Return the (X, Y) coordinate for the center point of the cell that contains the specified text.  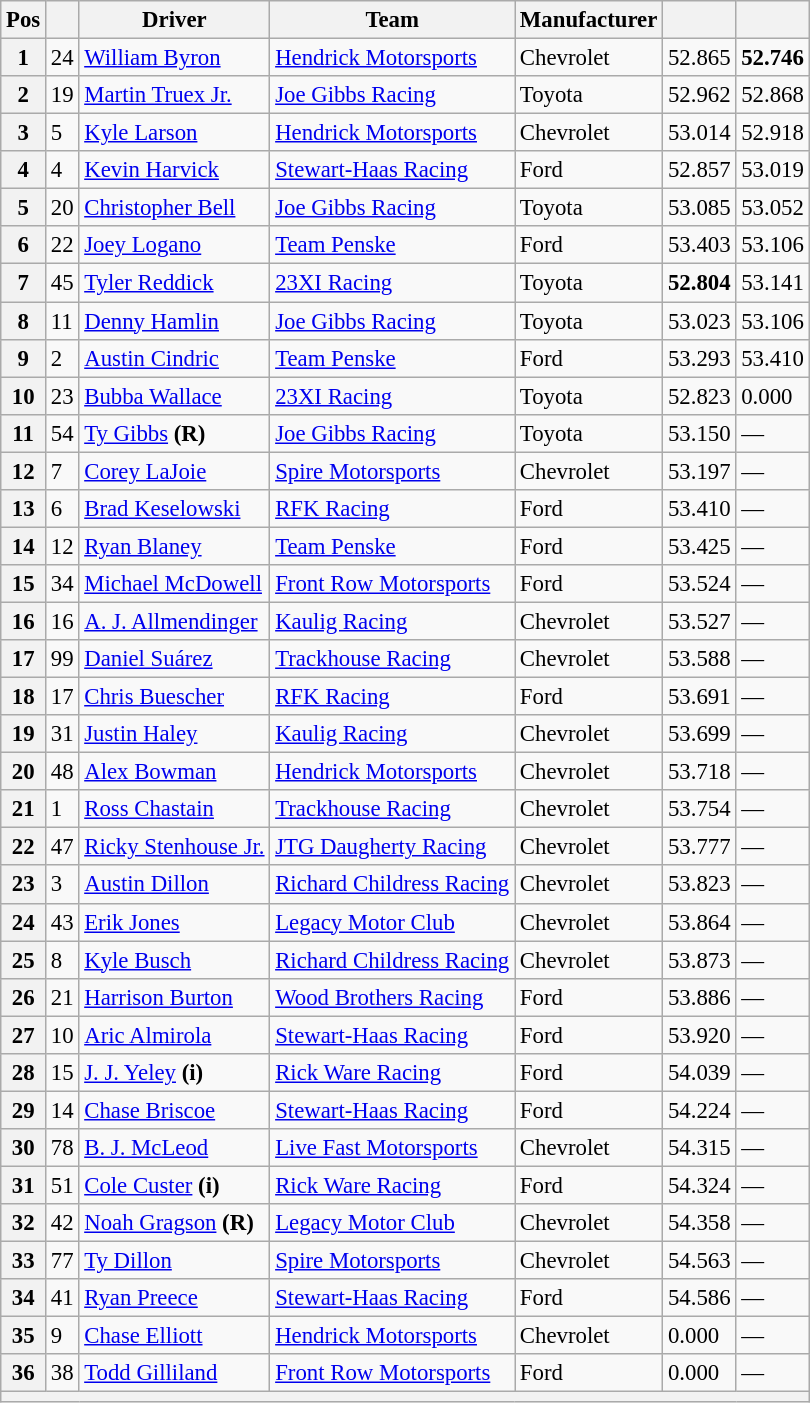
53.754 (700, 809)
Ty Gibbs (R) (174, 433)
Ty Dillon (174, 1261)
53.293 (700, 358)
28 (24, 1073)
Brad Keselowski (174, 509)
Kyle Larson (174, 133)
Alex Bowman (174, 772)
47 (62, 847)
52.804 (700, 283)
Erik Jones (174, 922)
Kevin Harvick (174, 170)
A. J. Allmendinger (174, 621)
53.524 (700, 584)
Team (392, 20)
54.586 (700, 1298)
Denny Hamlin (174, 321)
54.315 (700, 1148)
54.224 (700, 1110)
Ryan Preece (174, 1298)
52.868 (772, 95)
Chase Elliott (174, 1336)
Driver (174, 20)
53.014 (700, 133)
52.746 (772, 58)
29 (24, 1110)
Christopher Bell (174, 208)
Todd Gilliland (174, 1373)
53.718 (700, 772)
53.920 (700, 1035)
Bubba Wallace (174, 396)
53.691 (700, 697)
Kyle Busch (174, 960)
Live Fast Motorsports (392, 1148)
48 (62, 772)
Tyler Reddick (174, 283)
Wood Brothers Racing (392, 997)
53.527 (700, 621)
William Byron (174, 58)
53.141 (772, 283)
Aric Almirola (174, 1035)
54.563 (700, 1261)
38 (62, 1373)
53.823 (700, 885)
53.425 (700, 546)
53.777 (700, 847)
42 (62, 1223)
52.865 (700, 58)
54.324 (700, 1185)
Noah Gragson (R) (174, 1223)
Michael McDowell (174, 584)
45 (62, 283)
Austin Cindric (174, 358)
43 (62, 922)
77 (62, 1261)
32 (24, 1223)
51 (62, 1185)
53.873 (700, 960)
30 (24, 1148)
78 (62, 1148)
Harrison Burton (174, 997)
52.918 (772, 133)
B. J. McLeod (174, 1148)
JTG Daugherty Racing (392, 847)
Ryan Blaney (174, 546)
13 (24, 509)
54.039 (700, 1073)
Pos (24, 20)
27 (24, 1035)
Ricky Stenhouse Jr. (174, 847)
53.886 (700, 997)
Daniel Suárez (174, 659)
Justin Haley (174, 734)
33 (24, 1261)
Cole Custer (i) (174, 1185)
18 (24, 697)
Martin Truex Jr. (174, 95)
53.085 (700, 208)
54 (62, 433)
99 (62, 659)
25 (24, 960)
52.857 (700, 170)
53.403 (700, 245)
Chase Briscoe (174, 1110)
36 (24, 1373)
53.864 (700, 922)
Joey Logano (174, 245)
Chris Buescher (174, 697)
Ross Chastain (174, 809)
Austin Dillon (174, 885)
J. J. Yeley (i) (174, 1073)
53.150 (700, 433)
53.699 (700, 734)
26 (24, 997)
35 (24, 1336)
52.823 (700, 396)
52.962 (700, 95)
53.052 (772, 208)
53.197 (700, 471)
53.023 (700, 321)
53.588 (700, 659)
Corey LaJoie (174, 471)
54.358 (700, 1223)
41 (62, 1298)
53.019 (772, 170)
Manufacturer (589, 20)
